Find where the given text appears and provide that cell's center as (X, Y) coordinate. 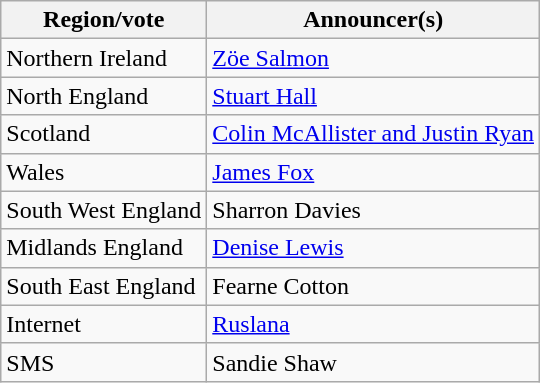
North England (104, 96)
Ruslana (374, 324)
South East England (104, 286)
South West England (104, 210)
Stuart Hall (374, 96)
James Fox (374, 172)
Sandie Shaw (374, 362)
Denise Lewis (374, 248)
Northern Ireland (104, 58)
Scotland (104, 134)
Midlands England (104, 248)
Sharron Davies (374, 210)
Region/vote (104, 20)
Colin McAllister and Justin Ryan (374, 134)
Wales (104, 172)
SMS (104, 362)
Zöe Salmon (374, 58)
Fearne Cotton (374, 286)
Internet (104, 324)
Announcer(s) (374, 20)
